Determine the [x, y] coordinate at the center of the cell enclosing the given text.  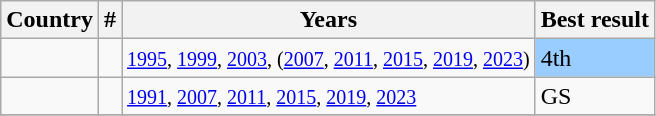
Country [50, 20]
GS [594, 96]
1991, 2007, 2011, 2015, 2019, 2023 [329, 96]
Years [329, 20]
# [110, 20]
1995, 1999, 2003, (2007, 2011, 2015, 2019, 2023) [329, 58]
4th [594, 58]
Best result [594, 20]
